Pinpoint the cell where the given text exists, returning its [X, Y] midpoint coordinate. 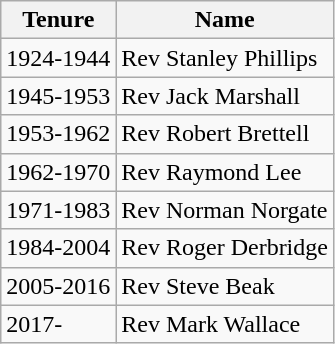
2005-2016 [58, 286]
Rev Norman Norgate [225, 210]
1962-1970 [58, 172]
1971-1983 [58, 210]
1984-2004 [58, 248]
Rev Raymond Lee [225, 172]
Rev Jack Marshall [225, 96]
Rev Mark Wallace [225, 324]
1945-1953 [58, 96]
Rev Steve Beak [225, 286]
Tenure [58, 20]
Name [225, 20]
Rev Roger Derbridge [225, 248]
Rev Robert Brettell [225, 134]
Rev Stanley Phillips [225, 58]
1953-1962 [58, 134]
2017- [58, 324]
1924-1944 [58, 58]
